Locate the cell with the specified text and output its [X, Y] center coordinate. 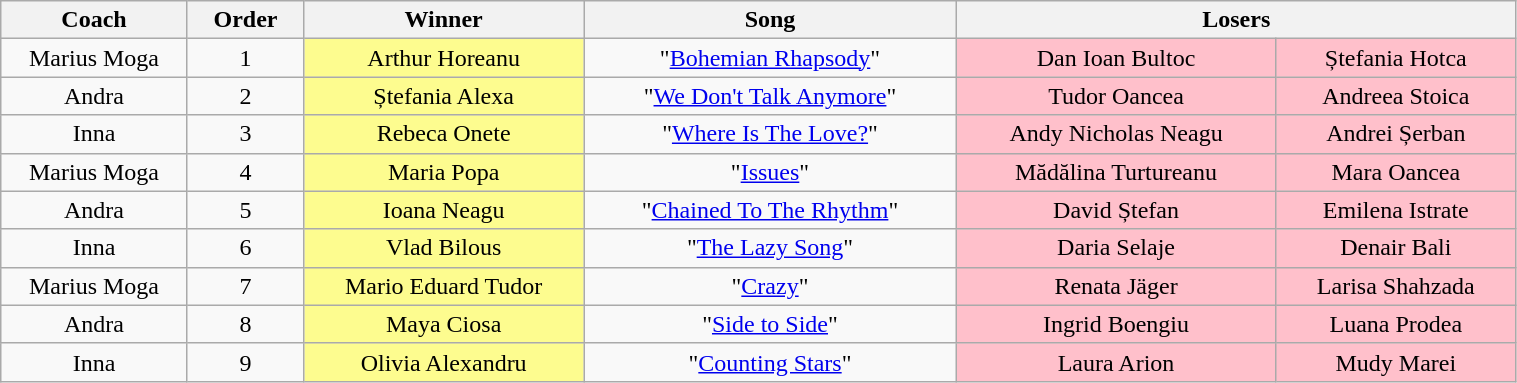
"Where Is The Love?" [770, 134]
Ștefania Hotca [1396, 58]
Mădălina Turtureanu [1116, 172]
2 [246, 96]
9 [246, 362]
Arthur Horeanu [444, 58]
Dan Ioan Bultoc [1116, 58]
Mara Oancea [1396, 172]
Coach [94, 20]
"Side to Side" [770, 324]
Luana Prodea [1396, 324]
Ioana Neagu [444, 210]
"Chained To The Rhythm" [770, 210]
Andreea Stoica [1396, 96]
8 [246, 324]
3 [246, 134]
Maya Ciosa [444, 324]
Andrei Șerban [1396, 134]
Denair Bali [1396, 248]
Ștefania Alexa [444, 96]
"Counting Stars" [770, 362]
Losers [1236, 20]
David Ștefan [1116, 210]
Winner [444, 20]
Olivia Alexandru [444, 362]
Emilena Istrate [1396, 210]
Vlad Bilous [444, 248]
Mario Eduard Tudor [444, 286]
"Crazy" [770, 286]
Tudor Oancea [1116, 96]
7 [246, 286]
Order [246, 20]
"We Don't Talk Anymore" [770, 96]
Laura Arion [1116, 362]
"Bohemian Rhapsody" [770, 58]
Daria Selaje [1116, 248]
"Issues" [770, 172]
Mudy Marei [1396, 362]
Andy Nicholas Neagu [1116, 134]
Song [770, 20]
Ingrid Boengiu [1116, 324]
6 [246, 248]
Larisa Shahzada [1396, 286]
Renata Jäger [1116, 286]
4 [246, 172]
Rebeca Onete [444, 134]
"The Lazy Song" [770, 248]
1 [246, 58]
Maria Popa [444, 172]
5 [246, 210]
